Identify which cell holds the provided text, then report its [X, Y] central coordinate. 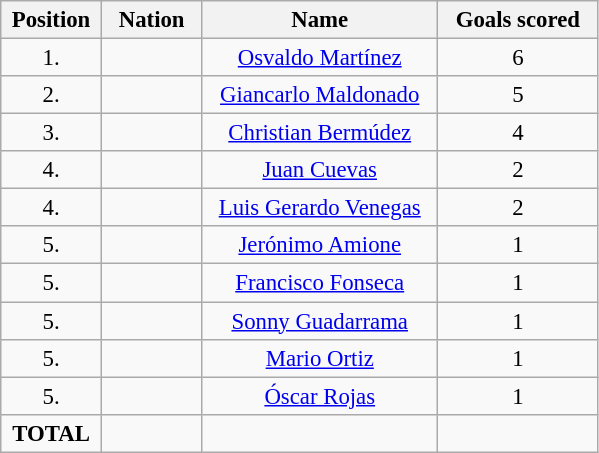
2. [52, 95]
TOTAL [52, 433]
Nation [152, 20]
1. [52, 58]
Giancarlo Maldonado [320, 95]
Osvaldo Martínez [320, 58]
Óscar Rojas [320, 396]
Goals scored [518, 20]
Sonny Guadarrama [320, 321]
3. [52, 133]
6 [518, 58]
Christian Bermúdez [320, 133]
Name [320, 20]
4 [518, 133]
Jerónimo Amione [320, 245]
Mario Ortiz [320, 358]
5 [518, 95]
Juan Cuevas [320, 170]
Francisco Fonseca [320, 283]
Position [52, 20]
Luis Gerardo Venegas [320, 208]
